For the text-containing cell, return its midpoint in (X, Y) coordinate format. 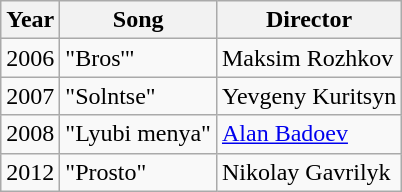
2006 (30, 58)
"Solntse" (138, 96)
Yevgeny Kuritsyn (308, 96)
2012 (30, 172)
Director (308, 20)
Nikolay Gavrilyk (308, 172)
"Lyubi menya" (138, 134)
Alan Badoev (308, 134)
"Prosto" (138, 172)
2007 (30, 96)
"Bros'" (138, 58)
Song (138, 20)
Maksim Rozhkov (308, 58)
2008 (30, 134)
Year (30, 20)
